Output the (x, y) coordinate of the center of the cell containing the given text.  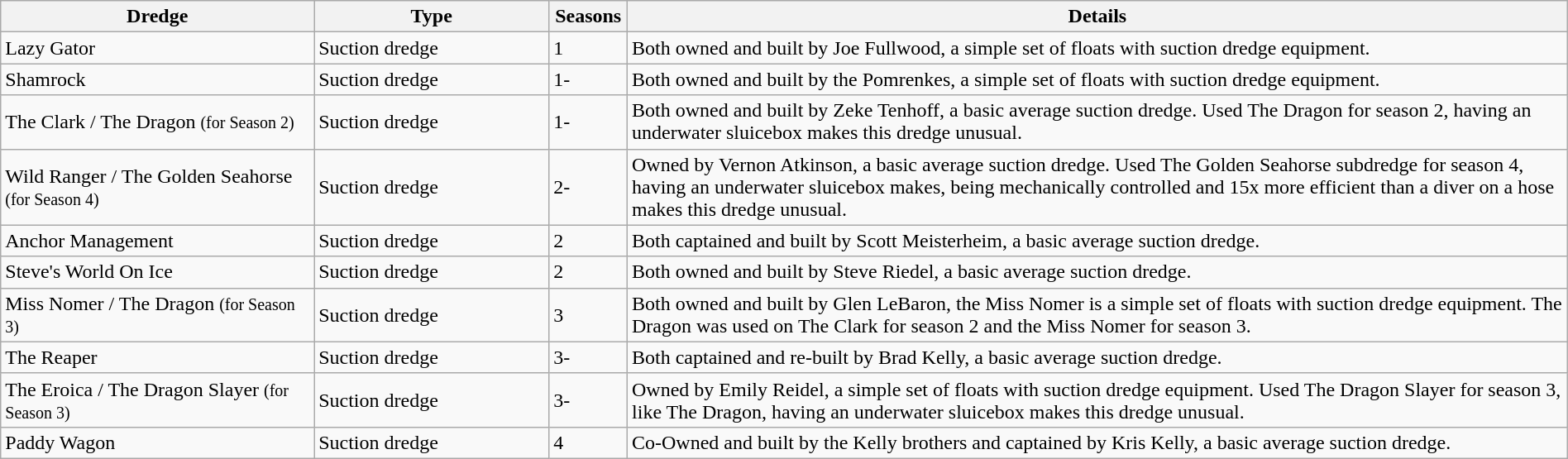
Details (1098, 17)
The Eroica / The Dragon Slayer (for Season 3) (157, 400)
Steve's World On Ice (157, 272)
Both owned and built by the Pomrenkes, a simple set of floats with suction dredge equipment. (1098, 79)
2- (589, 187)
Lazy Gator (157, 48)
Shamrock (157, 79)
Type (432, 17)
Seasons (589, 17)
Paddy Wagon (157, 442)
Anchor Management (157, 241)
1 (589, 48)
Miss Nomer / The Dragon (for Season 3) (157, 314)
4 (589, 442)
3 (589, 314)
Both owned and built by Steve Riedel, a basic average suction dredge. (1098, 272)
Wild Ranger / The Golden Seahorse (for Season 4) (157, 187)
Both captained and built by Scott Meisterheim, a basic average suction dredge. (1098, 241)
The Clark / The Dragon (for Season 2) (157, 122)
The Reaper (157, 357)
Both owned and built by Joe Fullwood, a simple set of floats with suction dredge equipment. (1098, 48)
Dredge (157, 17)
Both captained and re-built by Brad Kelly, a basic average suction dredge. (1098, 357)
Co-Owned and built by the Kelly brothers and captained by Kris Kelly, a basic average suction dredge. (1098, 442)
